Determine the [X, Y] coordinate at the center of the cell enclosing the given text.  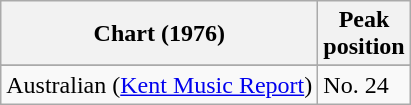
No. 24 [364, 85]
Australian (Kent Music Report) [160, 85]
Peakposition [364, 34]
Chart (1976) [160, 34]
